Search for the cell housing the specified text and yield its (X, Y) center coordinate. 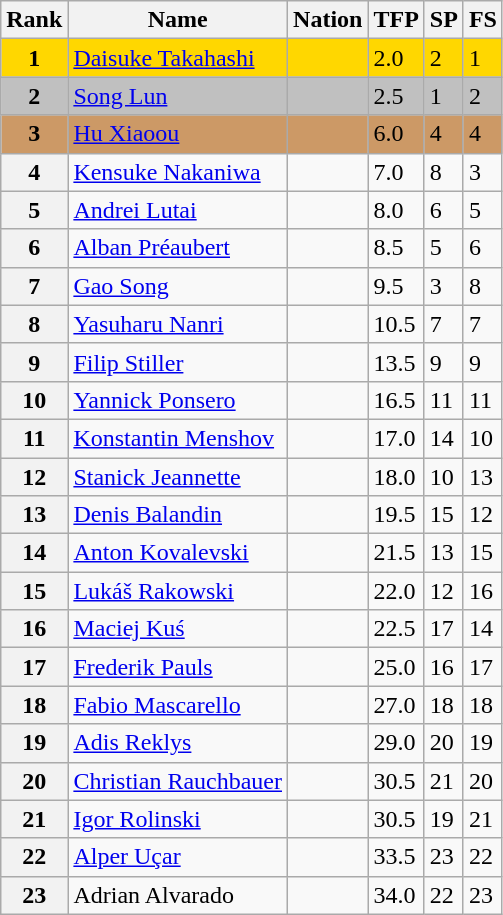
2.5 (396, 96)
Nation (328, 20)
6.0 (396, 134)
25.0 (396, 667)
9.5 (396, 286)
Name (178, 20)
Filip Stiller (178, 362)
Rank (34, 20)
TFP (396, 20)
Igor Rolinski (178, 819)
Lukáš Rakowski (178, 591)
Gao Song (178, 286)
SP (444, 20)
Yannick Ponsero (178, 400)
Stanick Jeannette (178, 477)
Alper Uçar (178, 857)
Yasuharu Nanri (178, 324)
Andrei Lutai (178, 210)
16.5 (396, 400)
Denis Balandin (178, 515)
2.0 (396, 58)
10.5 (396, 324)
Maciej Kuś (178, 629)
8.0 (396, 210)
FS (482, 20)
19.5 (396, 515)
27.0 (396, 705)
Fabio Mascarello (178, 705)
8.5 (396, 248)
34.0 (396, 895)
18.0 (396, 477)
7.0 (396, 172)
21.5 (396, 553)
Christian Rauchbauer (178, 781)
22.5 (396, 629)
Frederik Pauls (178, 667)
Daisuke Takahashi (178, 58)
Song Lun (178, 96)
Konstantin Menshov (178, 438)
Adis Reklys (178, 743)
Anton Kovalevski (178, 553)
29.0 (396, 743)
Hu Xiaoou (178, 134)
Adrian Alvarado (178, 895)
Kensuke Nakaniwa (178, 172)
13.5 (396, 362)
Alban Préaubert (178, 248)
17.0 (396, 438)
22.0 (396, 591)
33.5 (396, 857)
